Detect which cell encompasses the target text, then output its (X, Y) center coordinate. 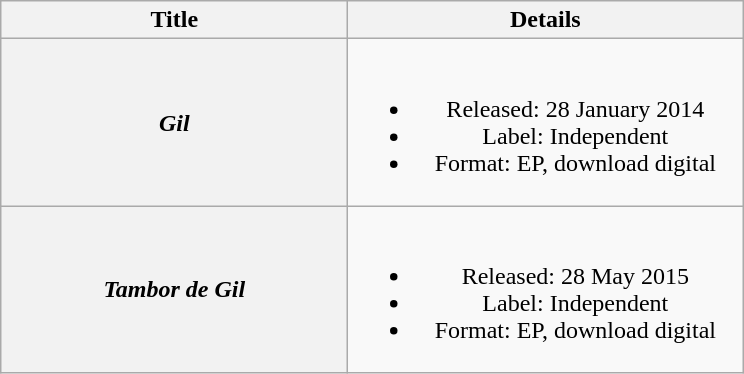
Gil (174, 122)
Details (546, 20)
Released: 28 January 2014Label: IndependentFormat: EP, download digital (546, 122)
Title (174, 20)
Released: 28 May 2015Label: IndependentFormat: EP, download digital (546, 290)
Tambor de Gil (174, 290)
